Find where the given text appears and provide that cell's center as (x, y) coordinate. 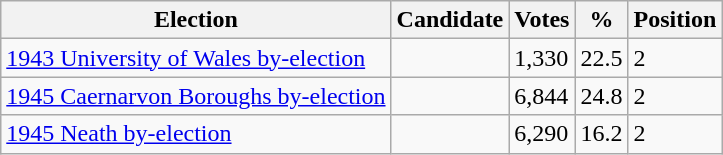
1945 Neath by-election (196, 134)
1945 Caernarvon Boroughs by-election (196, 96)
% (602, 20)
1,330 (542, 58)
Position (675, 20)
22.5 (602, 58)
Votes (542, 20)
1943 University of Wales by-election (196, 58)
6,844 (542, 96)
Election (196, 20)
16.2 (602, 134)
6,290 (542, 134)
Candidate (450, 20)
24.8 (602, 96)
